Return [X, Y] of the center of cell containing provided text 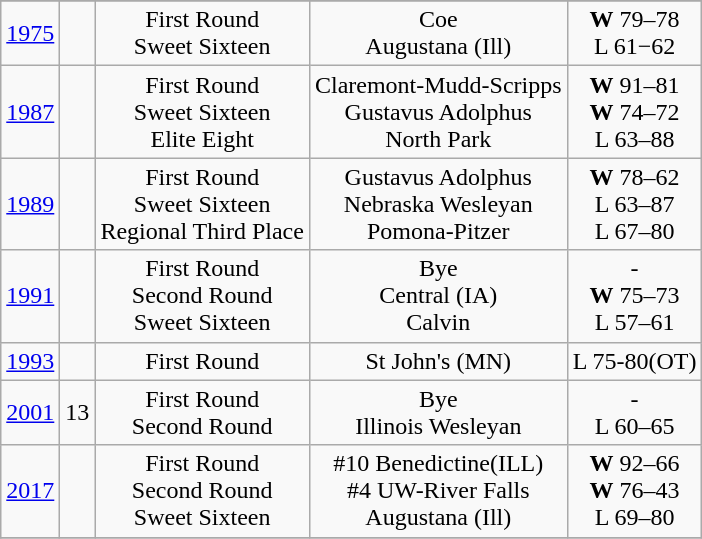
Gustavus AdolphusNebraska WesleyanPomona-Pitzer [438, 204]
First RoundSweet SixteenRegional Third Place [202, 204]
13 [78, 412]
1993 [30, 361]
First Round [202, 361]
1991 [30, 296]
2017 [30, 491]
-L 60–65 [634, 412]
CoeAugustana (Ill) [438, 34]
W 91–81W 74–72L 63–88 [634, 112]
W 92–66W 76–43L 69–80 [634, 491]
2001 [30, 412]
1975 [30, 34]
L 75-80(OT) [634, 361]
1989 [30, 204]
- W 75–73 L 57–61 [634, 296]
St John's (MN) [438, 361]
1987 [30, 112]
First RoundSweet SixteenElite Eight [202, 112]
First RoundSweet Sixteen [202, 34]
W 78–62L 63–87L 67–80 [634, 204]
First RoundSecond Round [202, 412]
W 79–78L 61−62 [634, 34]
Claremont-Mudd-ScrippsGustavus AdolphusNorth Park [438, 112]
#10 Benedictine(ILL) #4 UW-River FallsAugustana (Ill) [438, 491]
ByeIllinois Wesleyan [438, 412]
ByeCentral (IA)Calvin [438, 296]
